Return [X, Y] of the center of cell containing provided text 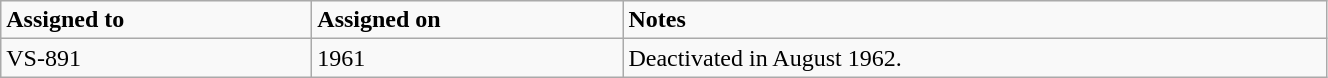
Assigned on [468, 20]
Deactivated in August 1962. [975, 58]
VS-891 [156, 58]
1961 [468, 58]
Assigned to [156, 20]
Notes [975, 20]
